Return the [x, y] coordinate for the center point of the cell that contains the specified text.  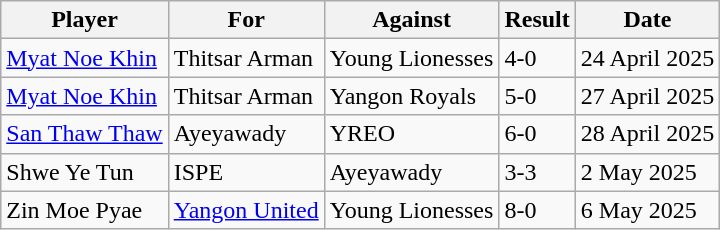
Yangon Royals [412, 96]
24 April 2025 [647, 58]
3-3 [537, 172]
ISPE [246, 172]
6-0 [537, 134]
Date [647, 20]
YREO [412, 134]
Against [412, 20]
4-0 [537, 58]
8-0 [537, 210]
Player [84, 20]
27 April 2025 [647, 96]
Shwe Ye Tun [84, 172]
5-0 [537, 96]
For [246, 20]
San Thaw Thaw [84, 134]
2 May 2025 [647, 172]
28 April 2025 [647, 134]
6 May 2025 [647, 210]
Zin Moe Pyae [84, 210]
Yangon United [246, 210]
Result [537, 20]
